Return the [x, y] coordinate for the center point of the cell that contains the specified text.  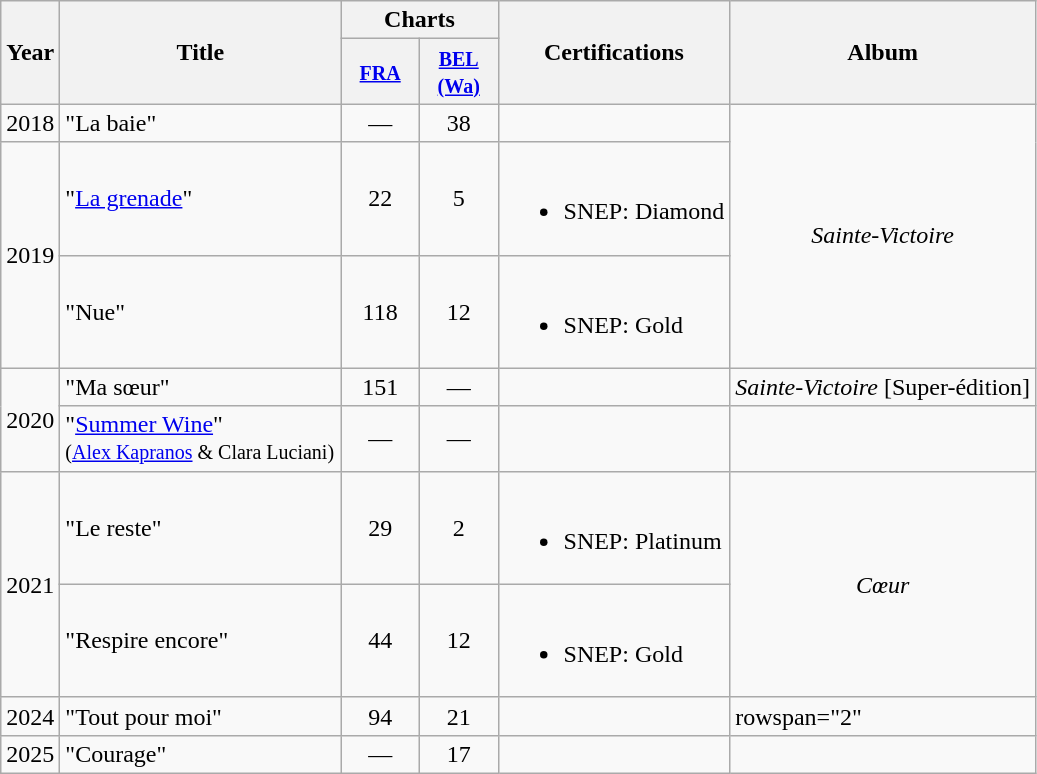
Sainte-Victoire [883, 236]
2020 [30, 420]
Year [30, 52]
"La baie" [200, 123]
BEL(Wa) [458, 72]
"Nue" [200, 312]
94 [380, 716]
Certifications [614, 52]
SNEP: Platinum [614, 528]
21 [458, 716]
2019 [30, 255]
FRA [380, 72]
Cœur [883, 584]
22 [380, 198]
"Le reste" [200, 528]
"La grenade" [200, 198]
"Ma sœur" [200, 387]
29 [380, 528]
"Respire encore" [200, 640]
2 [458, 528]
44 [380, 640]
2021 [30, 584]
38 [458, 123]
"Courage" [200, 754]
151 [380, 387]
"Tout pour moi" [200, 716]
17 [458, 754]
rowspan="2" [883, 716]
5 [458, 198]
Album [883, 52]
Title [200, 52]
2018 [30, 123]
SNEP: Diamond [614, 198]
Charts [420, 20]
2024 [30, 716]
"Summer Wine"(Alex Kapranos & Clara Luciani) [200, 438]
118 [380, 312]
Sainte-Victoire [Super-édition] [883, 387]
2025 [30, 754]
